Provide the (x, y) coordinate of the cell's center where the given text is located.  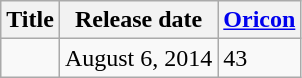
August 6, 2014 (138, 58)
Release date (138, 20)
Oricon (260, 20)
Title (30, 20)
43 (260, 58)
